Capture the cell that displays the provided text and extract its [X, Y] central coordinate. 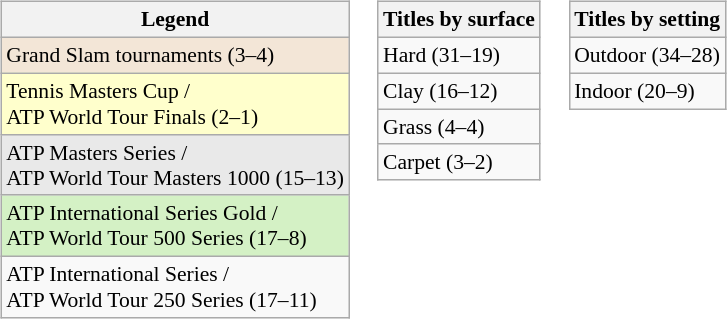
ATP International Series / ATP World Tour 250 Series (17–11) [175, 286]
ATP Masters Series / ATP World Tour Masters 1000 (15–13) [175, 164]
Tennis Masters Cup / ATP World Tour Finals (2–1) [175, 104]
Grand Slam tournaments (3–4) [175, 55]
Titles by surface [459, 20]
Carpet (3–2) [459, 162]
Indoor (20–9) [647, 91]
Hard (31–19) [459, 55]
ATP International Series Gold / ATP World Tour 500 Series (17–8) [175, 226]
Titles by setting [647, 20]
Grass (4–4) [459, 127]
Legend [175, 20]
Outdoor (34–28) [647, 55]
Clay (16–12) [459, 91]
